From the cell containing the given text, extract its center point as [X, Y] coordinate. 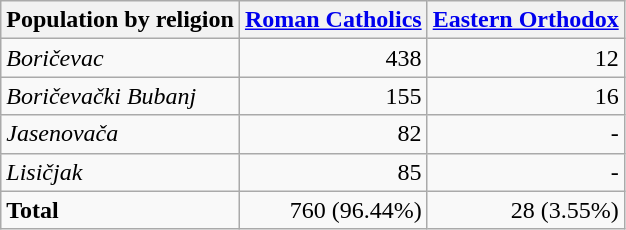
Jasenovača [120, 134]
Boričevac [120, 58]
Population by religion [120, 20]
Lisičjak [120, 172]
85 [333, 172]
Total [120, 210]
82 [333, 134]
12 [526, 58]
438 [333, 58]
16 [526, 96]
760 (96.44%) [333, 210]
28 (3.55%) [526, 210]
Roman Catholics [333, 20]
155 [333, 96]
Eastern Orthodox [526, 20]
Boričevački Bubanj [120, 96]
